Return the (X, Y) coordinate for the center point of the cell that contains the specified text.  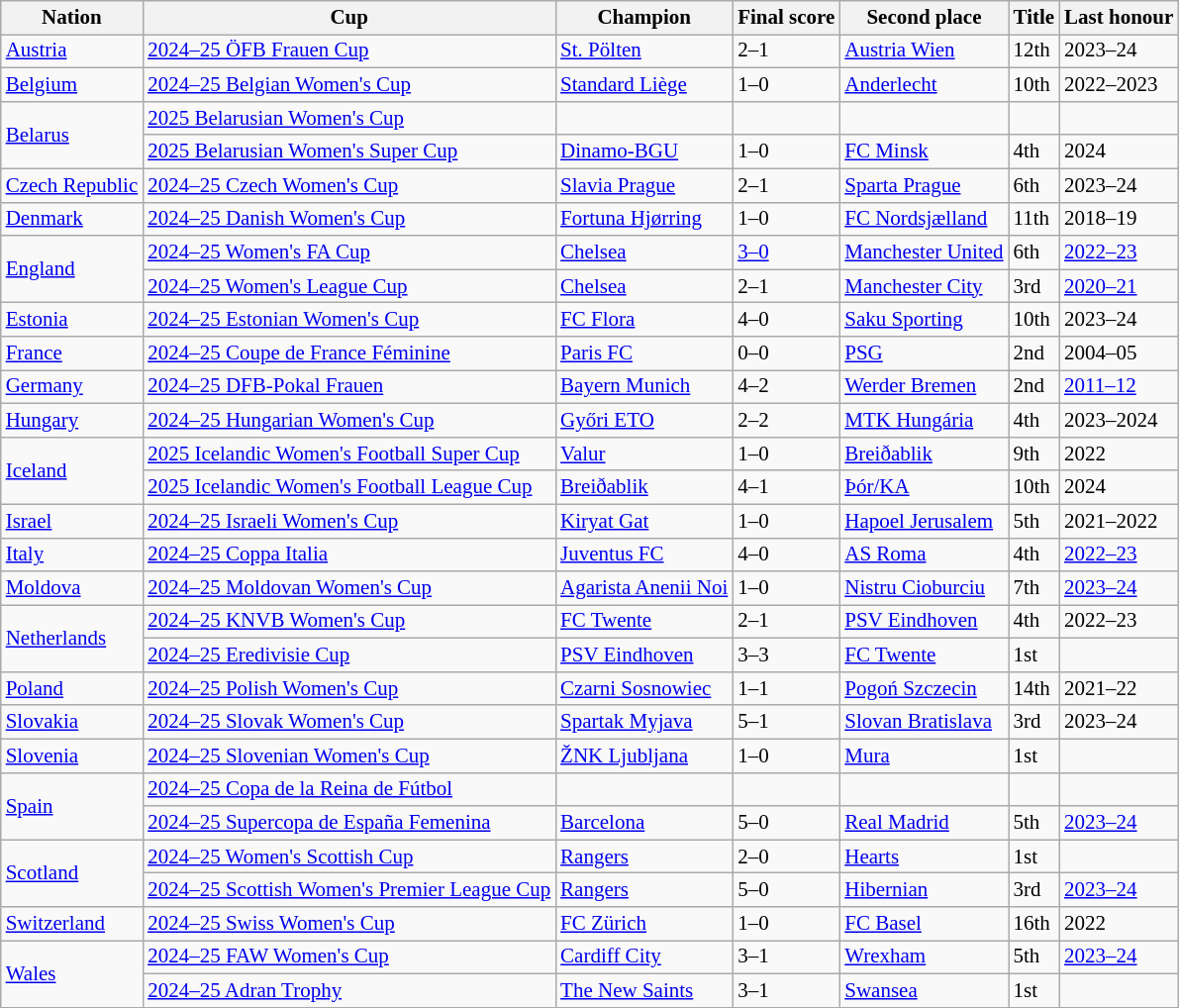
3–3 (786, 655)
2024–25 Belgian Women's Cup (348, 85)
Manchester City (924, 286)
2024–25 DFB-Pokal Frauen (348, 387)
2024–25 Women's League Cup (348, 286)
Italy (71, 554)
Estonia (71, 320)
Standard Liège (643, 85)
Poland (71, 689)
2023–2024 (1119, 420)
2024–25 Copa de la Reina de Fútbol (348, 789)
Netherlands (71, 639)
FC Zürich (643, 924)
St. Pölten (643, 51)
2024–25 KNVB Women's Cup (348, 622)
2025 Belarusian Women's Super Cup (348, 151)
14th (1034, 689)
Final score (786, 18)
Nistru Cioburciu (924, 588)
2024–25 Women's FA Cup (348, 252)
Manchester United (924, 252)
2024–25 Estonian Women's Cup (348, 320)
Bayern Munich (643, 387)
Slovan Bratislava (924, 722)
Sparta Prague (924, 185)
Győri ETO (643, 420)
Werder Bremen (924, 387)
16th (1034, 924)
2024–25 Israeli Women's Cup (348, 521)
Kiryat Gat (643, 521)
2020–21 (1119, 286)
Þór/KA (924, 487)
Hungary (71, 420)
England (71, 269)
Second place (924, 18)
2024–25 Slovak Women's Cup (348, 722)
5–1 (786, 722)
2024–25 Czech Women's Cup (348, 185)
Cup (348, 18)
Nation (71, 18)
2024–25 Moldovan Women's Cup (348, 588)
4–1 (786, 487)
2024–25 Swiss Women's Cup (348, 924)
Spartak Myjava (643, 722)
7th (1034, 588)
3–0 (786, 252)
Czarni Sosnowiec (643, 689)
Title (1034, 18)
The New Saints (643, 991)
2025 Icelandic Women's Football League Cup (348, 487)
FC Basel (924, 924)
Paris FC (643, 353)
FC Minsk (924, 151)
2024–25 Slovenian Women's Cup (348, 756)
4–2 (786, 387)
Hearts (924, 857)
2024–25 Coupe de France Féminine (348, 353)
2011–12 (1119, 387)
Fortuna Hjørring (643, 219)
Champion (643, 18)
Mura (924, 756)
Denmark (71, 219)
Agarista Anenii Noi (643, 588)
9th (1034, 454)
Austria (71, 51)
Spain (71, 806)
2024–25 Danish Women's Cup (348, 219)
Belgium (71, 85)
2024–25 Eredivisie Cup (348, 655)
Valur (643, 454)
Wales (71, 974)
Switzerland (71, 924)
Real Madrid (924, 823)
2024–25 ÖFB Frauen Cup (348, 51)
Belarus (71, 135)
Last honour (1119, 18)
Hibernian (924, 890)
2024–25 Hungarian Women's Cup (348, 420)
FC Nordsjælland (924, 219)
Pogoń Szczecin (924, 689)
2024–25 Polish Women's Cup (348, 689)
2024–25 Supercopa de España Femenina (348, 823)
Cardiff City (643, 958)
2–2 (786, 420)
2–0 (786, 857)
Slavia Prague (643, 185)
Swansea (924, 991)
2024–25 FAW Women's Cup (348, 958)
12th (1034, 51)
Czech Republic (71, 185)
Slovakia (71, 722)
Juventus FC (643, 554)
Dinamo-BGU (643, 151)
France (71, 353)
1–1 (786, 689)
Scotland (71, 873)
Austria Wien (924, 51)
2022–2023 (1119, 85)
11th (1034, 219)
2018–19 (1119, 219)
PSG (924, 353)
MTK Hungária (924, 420)
Hapoel Jerusalem (924, 521)
2004–05 (1119, 353)
2025 Icelandic Women's Football Super Cup (348, 454)
FC Flora (643, 320)
Barcelona (643, 823)
Wrexham (924, 958)
2024–25 Women's Scottish Cup (348, 857)
Anderlecht (924, 85)
ŽNK Ljubljana (643, 756)
Israel (71, 521)
Moldova (71, 588)
2021–2022 (1119, 521)
0–0 (786, 353)
AS Roma (924, 554)
Iceland (71, 470)
Germany (71, 387)
2025 Belarusian Women's Cup (348, 118)
2024–25 Adran Trophy (348, 991)
2024–25 Coppa Italia (348, 554)
Slovenia (71, 756)
2024–25 Scottish Women's Premier League Cup (348, 890)
2021–22 (1119, 689)
Saku Sporting (924, 320)
